Provide the (X, Y) coordinate of the cell's center where the given text is located.  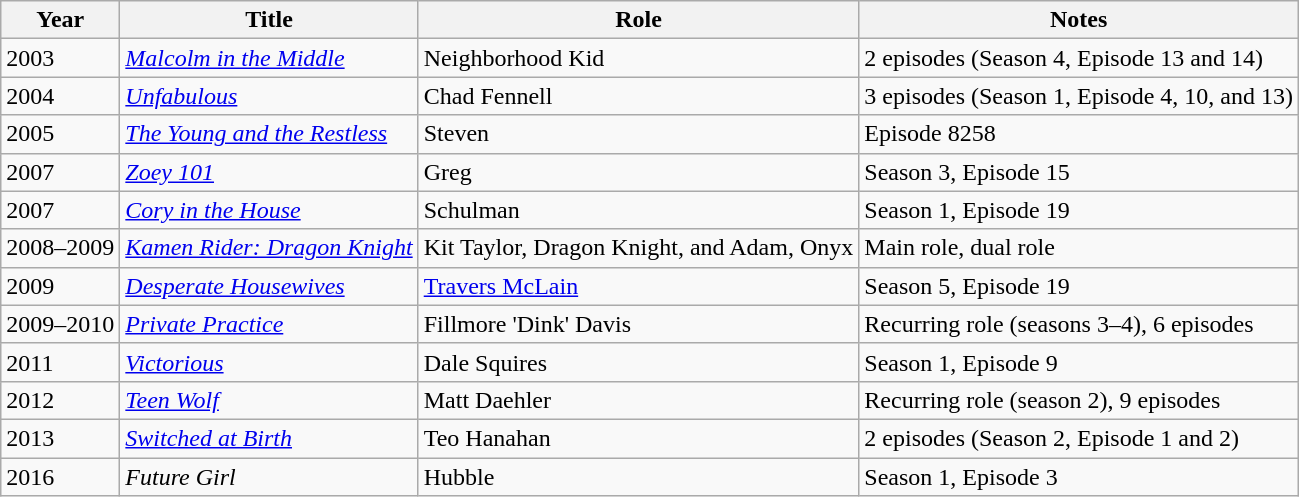
Neighborhood Kid (638, 58)
2012 (60, 400)
2009–2010 (60, 324)
2008–2009 (60, 248)
Season 1, Episode 3 (1079, 477)
Teo Hanahan (638, 438)
Role (638, 20)
Cory in the House (269, 210)
Future Girl (269, 477)
Travers McLain (638, 286)
2011 (60, 362)
Desperate Housewives (269, 286)
Kit Taylor, Dragon Knight, and Adam, Onyx (638, 248)
Hubble (638, 477)
The Young and the Restless (269, 134)
2 episodes (Season 2, Episode 1 and 2) (1079, 438)
Season 5, Episode 19 (1079, 286)
2004 (60, 96)
Switched at Birth (269, 438)
Victorious (269, 362)
Main role, dual role (1079, 248)
Season 1, Episode 19 (1079, 210)
2003 (60, 58)
Season 1, Episode 9 (1079, 362)
Malcolm in the Middle (269, 58)
Episode 8258 (1079, 134)
Year (60, 20)
Greg (638, 172)
Private Practice (269, 324)
Teen Wolf (269, 400)
2013 (60, 438)
Fillmore 'Dink' Davis (638, 324)
Matt Daehler (638, 400)
Recurring role (seasons 3–4), 6 episodes (1079, 324)
Recurring role (season 2), 9 episodes (1079, 400)
Season 3, Episode 15 (1079, 172)
2 episodes (Season 4, Episode 13 and 14) (1079, 58)
Steven (638, 134)
Zoey 101 (269, 172)
3 episodes (Season 1, Episode 4, 10, and 13) (1079, 96)
Unfabulous (269, 96)
Dale Squires (638, 362)
Chad Fennell (638, 96)
Notes (1079, 20)
Kamen Rider: Dragon Knight (269, 248)
2009 (60, 286)
2005 (60, 134)
2016 (60, 477)
Schulman (638, 210)
Title (269, 20)
